From the cell containing the given text, extract its center point as [X, Y] coordinate. 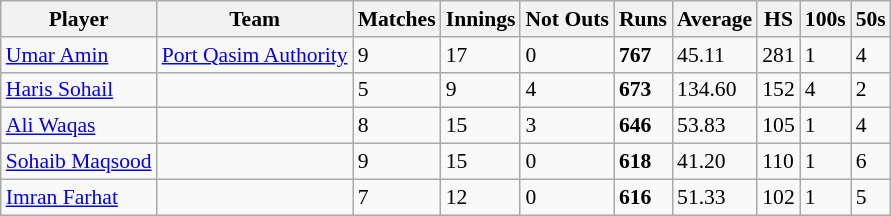
17 [481, 55]
12 [481, 197]
8 [397, 126]
618 [643, 162]
102 [778, 197]
Imran Farhat [79, 197]
HS [778, 19]
45.11 [714, 55]
3 [566, 126]
Team [255, 19]
105 [778, 126]
616 [643, 197]
100s [826, 19]
6 [871, 162]
Matches [397, 19]
7 [397, 197]
152 [778, 90]
Innings [481, 19]
Player [79, 19]
Ali Waqas [79, 126]
Port Qasim Authority [255, 55]
Umar Amin [79, 55]
281 [778, 55]
2 [871, 90]
110 [778, 162]
53.83 [714, 126]
Haris Sohail [79, 90]
51.33 [714, 197]
41.20 [714, 162]
Average [714, 19]
673 [643, 90]
Not Outs [566, 19]
646 [643, 126]
134.60 [714, 90]
767 [643, 55]
Runs [643, 19]
50s [871, 19]
Sohaib Maqsood [79, 162]
